Identify which cell holds the provided text, then report its (X, Y) central coordinate. 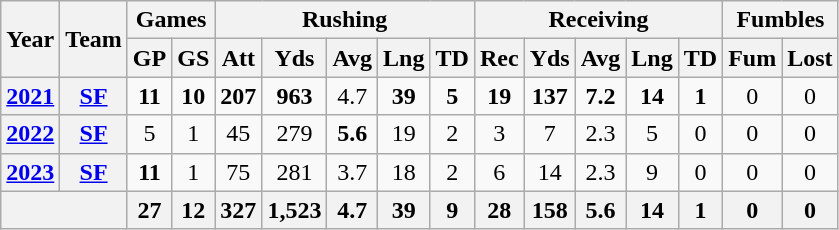
3 (499, 134)
Att (238, 58)
2022 (30, 134)
1,523 (294, 210)
Fumbles (780, 20)
Fum (752, 58)
27 (149, 210)
45 (238, 134)
Year (30, 39)
963 (294, 96)
GP (149, 58)
Rec (499, 58)
Games (170, 20)
Team (94, 39)
279 (294, 134)
75 (238, 172)
327 (238, 210)
12 (194, 210)
207 (238, 96)
Receiving (598, 20)
18 (404, 172)
Lost (810, 58)
281 (294, 172)
2023 (30, 172)
28 (499, 210)
7.2 (600, 96)
6 (499, 172)
158 (550, 210)
3.7 (352, 172)
137 (550, 96)
10 (194, 96)
7 (550, 134)
Rushing (345, 20)
2021 (30, 96)
GS (194, 58)
